Output the [X, Y] coordinate of the center of the cell containing the given text.  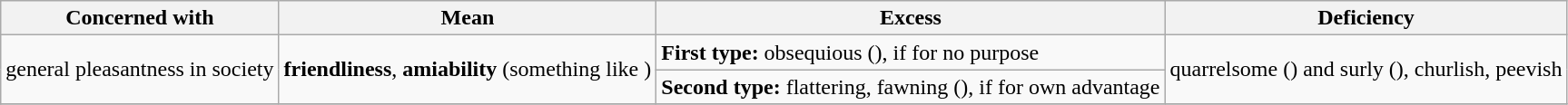
Deficiency [1366, 18]
quarrelsome () and surly (), churlish, peevish [1366, 70]
Mean [468, 18]
Concerned with [140, 18]
friendliness, amiability (something like ) [468, 70]
First type: obsequious (), if for no purpose [911, 52]
Second type: flattering, fawning (), if for own advantage [911, 87]
Excess [911, 18]
general pleasantness in society [140, 70]
